For the text-containing cell, return its midpoint in [x, y] coordinate format. 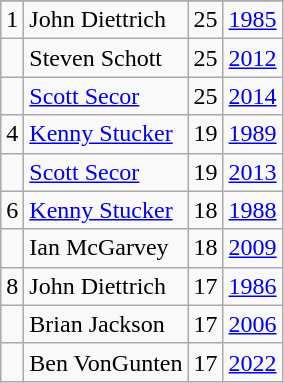
2014 [252, 96]
1986 [252, 286]
2013 [252, 172]
1988 [252, 210]
1985 [252, 20]
Ben VonGunten [106, 362]
2022 [252, 362]
Ian McGarvey [106, 248]
Brian Jackson [106, 324]
1 [12, 20]
2012 [252, 58]
8 [12, 286]
Steven Schott [106, 58]
1989 [252, 134]
4 [12, 134]
2006 [252, 324]
6 [12, 210]
2009 [252, 248]
